Capture the cell that displays the provided text and extract its (X, Y) central coordinate. 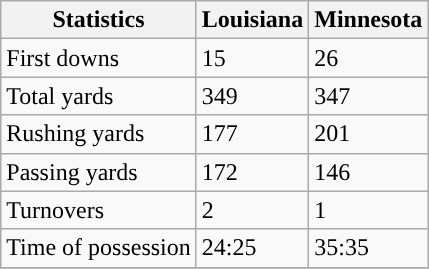
2 (252, 210)
Total yards (99, 96)
24:25 (252, 248)
349 (252, 96)
201 (368, 134)
177 (252, 134)
Louisiana (252, 20)
1 (368, 210)
First downs (99, 58)
35:35 (368, 248)
146 (368, 172)
Minnesota (368, 20)
Rushing yards (99, 134)
Statistics (99, 20)
26 (368, 58)
347 (368, 96)
Passing yards (99, 172)
172 (252, 172)
Time of possession (99, 248)
Turnovers (99, 210)
15 (252, 58)
